Output the (X, Y) coordinate of the center of the cell containing the given text.  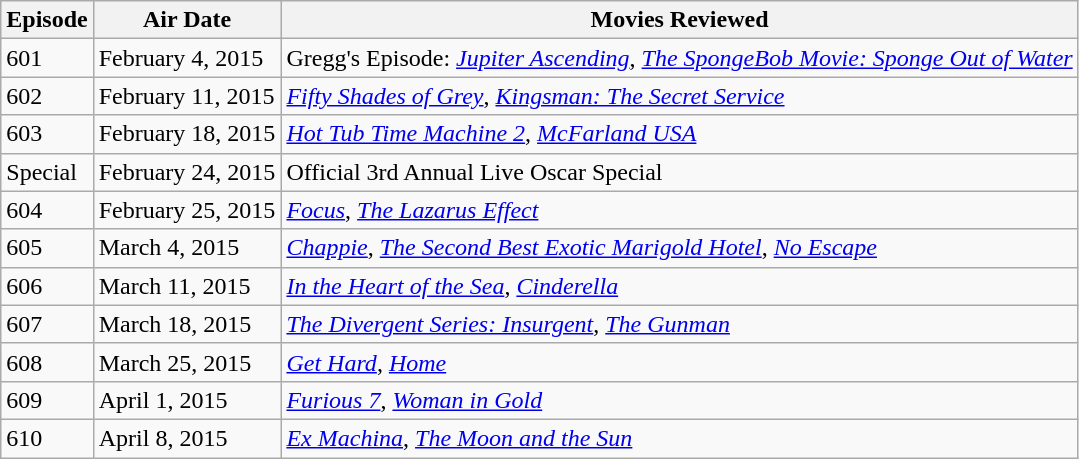
Chappie, The Second Best Exotic Marigold Hotel, No Escape (680, 248)
February 24, 2015 (187, 172)
Fifty Shades of Grey, Kingsman: The Secret Service (680, 96)
602 (47, 96)
March 4, 2015 (187, 248)
Focus, The Lazarus Effect (680, 210)
March 11, 2015 (187, 286)
February 4, 2015 (187, 58)
February 18, 2015 (187, 134)
601 (47, 58)
610 (47, 438)
February 25, 2015 (187, 210)
Episode (47, 20)
April 8, 2015 (187, 438)
Gregg's Episode: Jupiter Ascending, The SpongeBob Movie: Sponge Out of Water (680, 58)
In the Heart of the Sea, Cinderella (680, 286)
604 (47, 210)
608 (47, 362)
February 11, 2015 (187, 96)
605 (47, 248)
607 (47, 324)
Air Date (187, 20)
Hot Tub Time Machine 2, McFarland USA (680, 134)
Furious 7, Woman in Gold (680, 400)
609 (47, 400)
The Divergent Series: Insurgent, The Gunman (680, 324)
Special (47, 172)
Ex Machina, The Moon and the Sun (680, 438)
Official 3rd Annual Live Oscar Special (680, 172)
606 (47, 286)
Movies Reviewed (680, 20)
March 25, 2015 (187, 362)
603 (47, 134)
March 18, 2015 (187, 324)
April 1, 2015 (187, 400)
Get Hard, Home (680, 362)
